Identify which cell holds the provided text, then report its [X, Y] central coordinate. 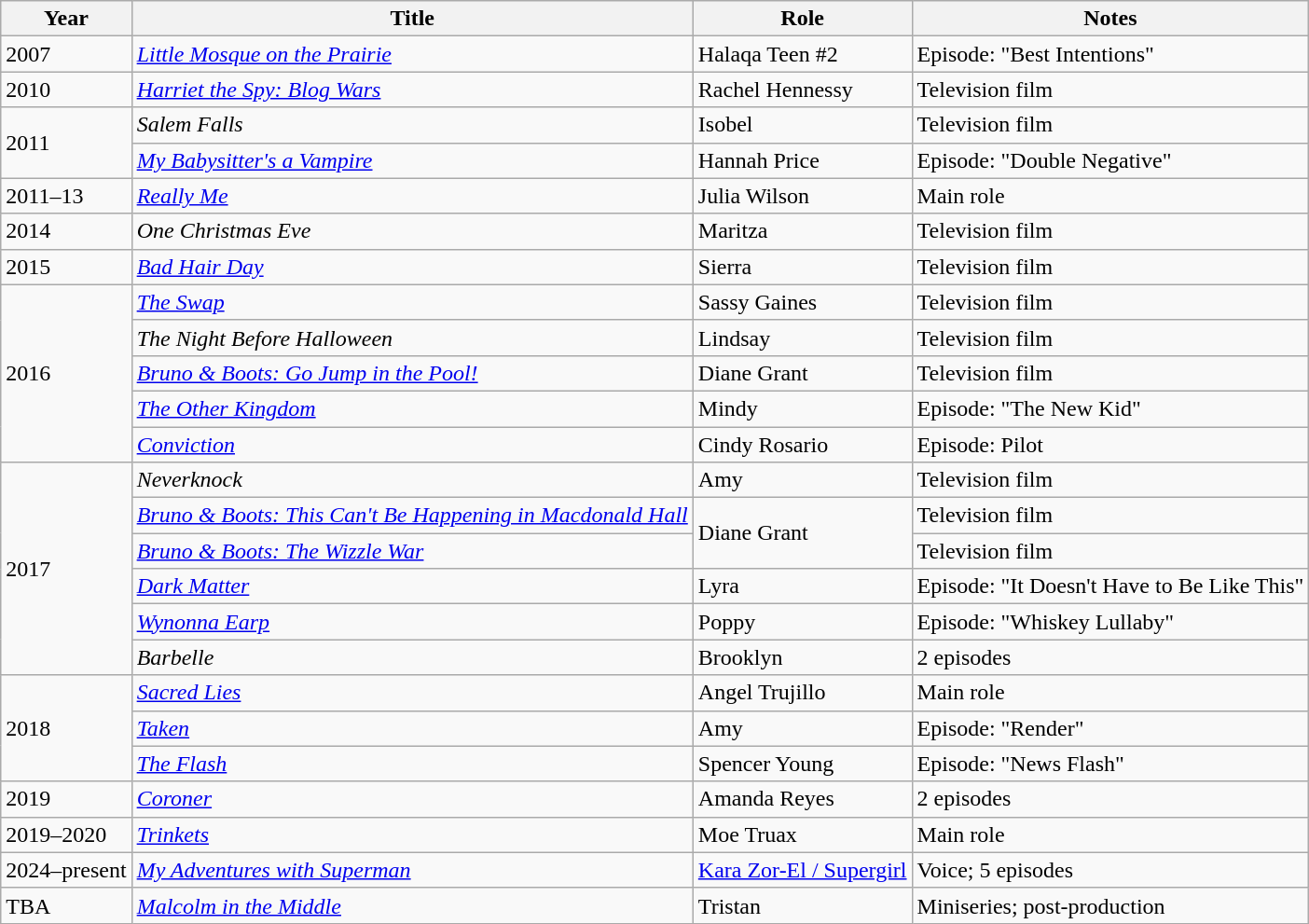
Episode: "The New Kid" [1110, 408]
Bruno & Boots: Go Jump in the Pool! [412, 373]
Episode: "Render" [1110, 728]
My Babysitter's a Vampire [412, 160]
Julia Wilson [802, 196]
One Christmas Eve [412, 231]
Year [66, 19]
Dark Matter [412, 586]
Isobel [802, 125]
Harriet the Spy: Blog Wars [412, 90]
2019–2020 [66, 834]
Coroner [412, 799]
Episode: "Best Intentions" [1110, 54]
Miniseries; post-production [1110, 905]
Episode: "It Doesn't Have to Be Like This" [1110, 586]
Bad Hair Day [412, 267]
2019 [66, 799]
Spencer Young [802, 764]
My Adventures with Superman [412, 870]
Sassy Gaines [802, 302]
Conviction [412, 445]
The Other Kingdom [412, 408]
Episode: "Double Negative" [1110, 160]
Trinkets [412, 834]
Maritza [802, 231]
Cindy Rosario [802, 445]
2011 [66, 143]
Barbelle [412, 657]
The Night Before Halloween [412, 338]
Moe Truax [802, 834]
Amanda Reyes [802, 799]
Lindsay [802, 338]
Lyra [802, 586]
2015 [66, 267]
Episode: "News Flash" [1110, 764]
Bruno & Boots: The Wizzle War [412, 551]
Voice; 5 episodes [1110, 870]
Rachel Hennessy [802, 90]
Episode: Pilot [1110, 445]
Title [412, 19]
Bruno & Boots: This Can't Be Happening in Macdonald Hall [412, 516]
Angel Trujillo [802, 693]
Halaqa Teen #2 [802, 54]
2011–13 [66, 196]
The Flash [412, 764]
Sacred Lies [412, 693]
Hannah Price [802, 160]
Episode: "Whiskey Lullaby" [1110, 622]
Taken [412, 728]
Mindy [802, 408]
TBA [66, 905]
Brooklyn [802, 657]
Poppy [802, 622]
Wynonna Earp [412, 622]
Malcolm in the Middle [412, 905]
2017 [66, 569]
Role [802, 19]
Salem Falls [412, 125]
Sierra [802, 267]
Tristan [802, 905]
2016 [66, 373]
Notes [1110, 19]
Little Mosque on the Prairie [412, 54]
Kara Zor-El / Supergirl [802, 870]
2010 [66, 90]
Really Me [412, 196]
The Swap [412, 302]
Neverknock [412, 480]
2018 [66, 728]
2007 [66, 54]
2024–present [66, 870]
2014 [66, 231]
